Identify which cell holds the provided text, then report its [X, Y] central coordinate. 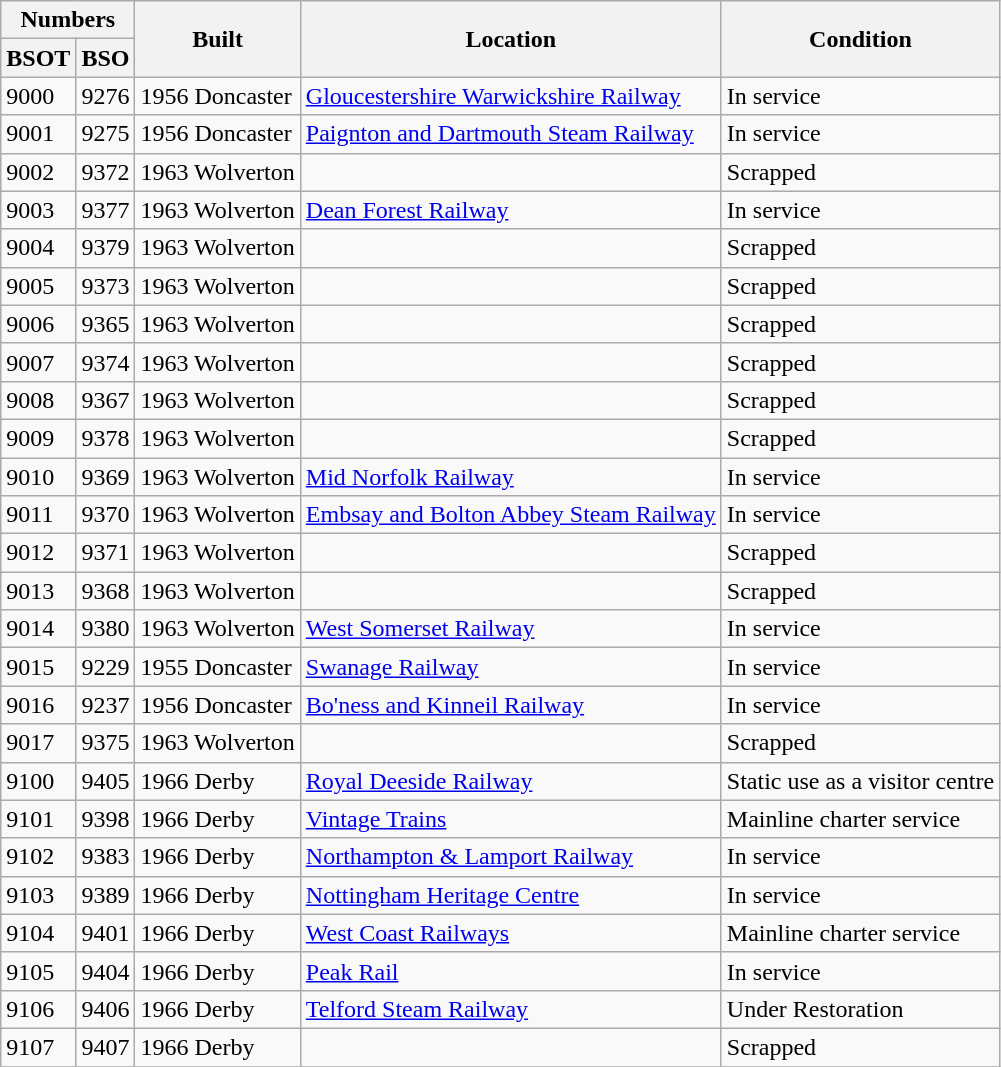
9015 [38, 667]
Built [218, 39]
Bo'ness and Kinneil Railway [510, 705]
9369 [106, 477]
9103 [38, 895]
9001 [38, 134]
9404 [106, 971]
9373 [106, 286]
Numbers [68, 20]
9229 [106, 667]
Peak Rail [510, 971]
9004 [38, 248]
Condition [860, 39]
West Coast Railways [510, 933]
9000 [38, 96]
9401 [106, 933]
9407 [106, 1047]
Vintage Trains [510, 819]
9379 [106, 248]
9370 [106, 515]
9365 [106, 324]
Under Restoration [860, 1009]
9377 [106, 210]
Location [510, 39]
9378 [106, 438]
9389 [106, 895]
Gloucestershire Warwickshire Railway [510, 96]
Dean Forest Railway [510, 210]
9006 [38, 324]
Mid Norfolk Railway [510, 477]
9406 [106, 1009]
Swanage Railway [510, 667]
9372 [106, 172]
9100 [38, 781]
Telford Steam Railway [510, 1009]
Royal Deeside Railway [510, 781]
9380 [106, 629]
9405 [106, 781]
9010 [38, 477]
9106 [38, 1009]
9009 [38, 438]
9375 [106, 743]
9017 [38, 743]
9014 [38, 629]
9107 [38, 1047]
9005 [38, 286]
9276 [106, 96]
9105 [38, 971]
9368 [106, 591]
9237 [106, 705]
Northampton & Lamport Railway [510, 857]
Paignton and Dartmouth Steam Railway [510, 134]
9367 [106, 400]
BSO [106, 58]
9007 [38, 362]
9016 [38, 705]
1955 Doncaster [218, 667]
9275 [106, 134]
BSOT [38, 58]
9013 [38, 591]
9374 [106, 362]
9003 [38, 210]
9102 [38, 857]
9104 [38, 933]
9371 [106, 553]
Nottingham Heritage Centre [510, 895]
West Somerset Railway [510, 629]
9002 [38, 172]
9012 [38, 553]
Static use as a visitor centre [860, 781]
9398 [106, 819]
9008 [38, 400]
Embsay and Bolton Abbey Steam Railway [510, 515]
9383 [106, 857]
9011 [38, 515]
9101 [38, 819]
